Identify which cell holds the provided text, then report its (X, Y) central coordinate. 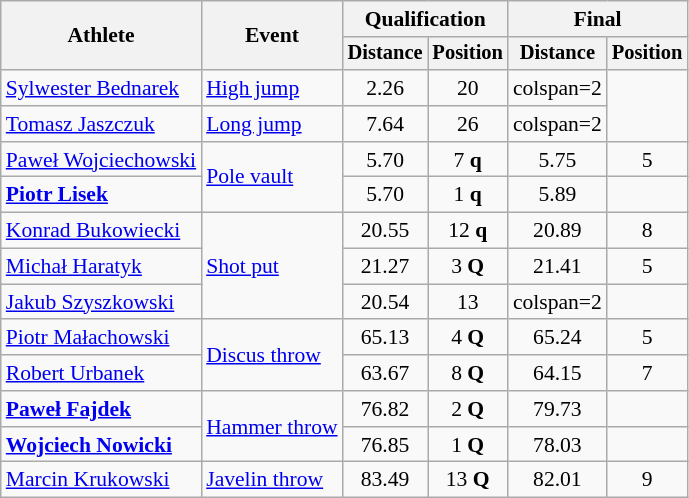
65.24 (558, 338)
1 Q (468, 445)
2 Q (468, 409)
63.67 (386, 373)
Tomasz Jaszczuk (101, 124)
20.54 (386, 302)
13 (468, 302)
65.13 (386, 338)
4 Q (468, 338)
3 Q (468, 267)
5.89 (558, 195)
8 Q (468, 373)
12 q (468, 231)
82.01 (558, 480)
Michał Haratyk (101, 267)
7.64 (386, 124)
Jakub Szyszkowski (101, 302)
21.27 (386, 267)
2.26 (386, 88)
Piotr Małachowski (101, 338)
13 Q (468, 480)
Final (598, 19)
20 (468, 88)
76.85 (386, 445)
Konrad Bukowiecki (101, 231)
7 q (468, 160)
Marcin Krukowski (101, 480)
Discus throw (272, 356)
Pole vault (272, 178)
Long jump (272, 124)
Hammer throw (272, 426)
21.41 (558, 267)
78.03 (558, 445)
20.89 (558, 231)
Piotr Lisek (101, 195)
Paweł Wojciechowski (101, 160)
26 (468, 124)
Wojciech Nowicki (101, 445)
76.82 (386, 409)
9 (647, 480)
8 (647, 231)
Event (272, 36)
79.73 (558, 409)
Robert Urbanek (101, 373)
Shot put (272, 266)
Paweł Fajdek (101, 409)
64.15 (558, 373)
Javelin throw (272, 480)
High jump (272, 88)
Athlete (101, 36)
1 q (468, 195)
83.49 (386, 480)
20.55 (386, 231)
5.75 (558, 160)
Sylwester Bednarek (101, 88)
7 (647, 373)
Qualification (426, 19)
